Provide the [x, y] coordinate of the cell's center where the given text is located.  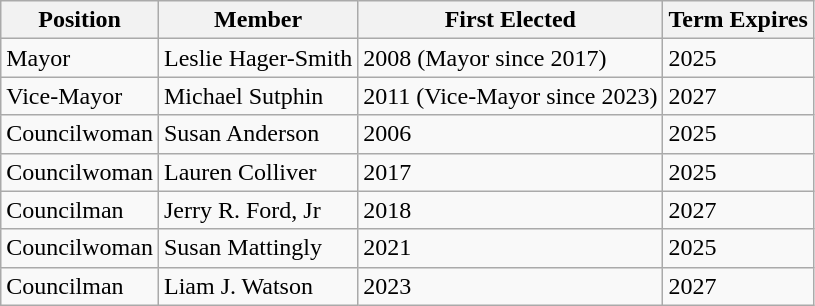
Liam J. Watson [258, 286]
2021 [510, 248]
Mayor [80, 58]
Term Expires [738, 20]
Leslie Hager-Smith [258, 58]
Member [258, 20]
2006 [510, 134]
Susan Mattingly [258, 248]
Michael Sutphin [258, 96]
2023 [510, 286]
Position [80, 20]
2018 [510, 210]
First Elected [510, 20]
2008 (Mayor since 2017) [510, 58]
Susan Anderson [258, 134]
2017 [510, 172]
Jerry R. Ford, Jr [258, 210]
Lauren Colliver [258, 172]
Vice-Mayor [80, 96]
2011 (Vice-Mayor since 2023) [510, 96]
